Return the [X, Y] coordinate for the center point of the cell that contains the specified text.  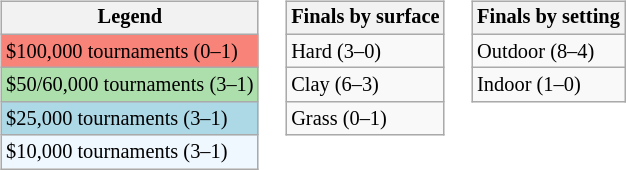
$50/60,000 tournaments (3–1) [130, 85]
Indoor (1–0) [548, 85]
Hard (3–0) [365, 51]
Grass (0–1) [365, 119]
$100,000 tournaments (0–1) [130, 51]
Finals by setting [548, 18]
Clay (6–3) [365, 85]
$10,000 tournaments (3–1) [130, 152]
Legend [130, 18]
Finals by surface [365, 18]
Outdoor (8–4) [548, 51]
$25,000 tournaments (3–1) [130, 119]
